Extract the (X, Y) coordinate from the center of the cell holding the provided text.  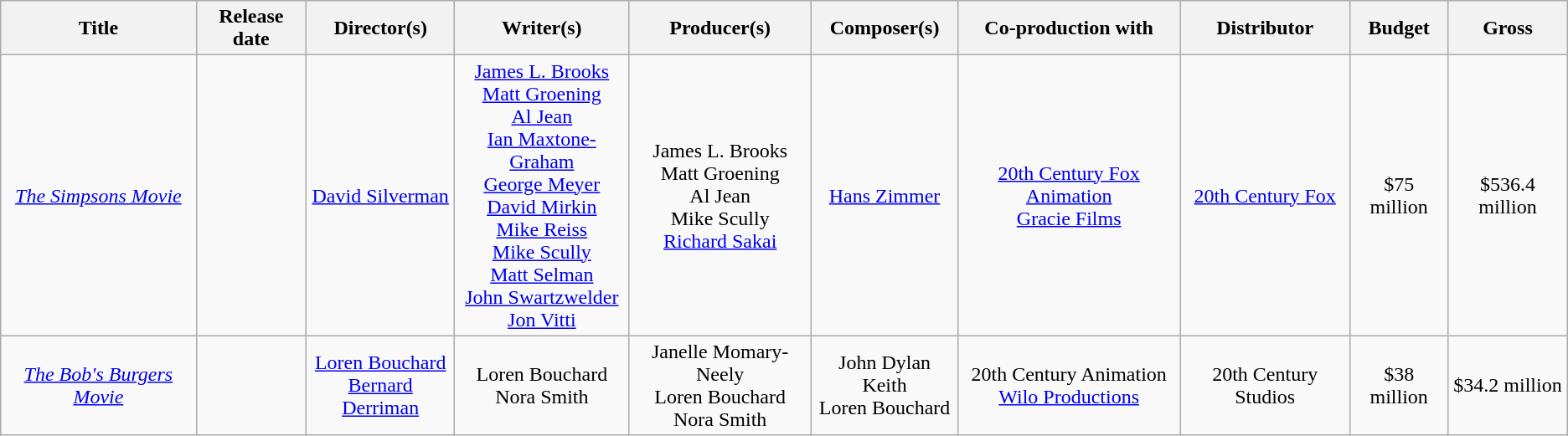
20th Century AnimationWilo Productions (1069, 385)
Loren BouchardNora Smith (542, 385)
20th Century Fox (1265, 196)
Gross (1508, 28)
Director(s) (380, 28)
20th Century Fox AnimationGracie Films (1069, 196)
$38 million (1399, 385)
John Dylan KeithLoren Bouchard (885, 385)
$536.4 million (1508, 196)
20th Century Studios (1265, 385)
Producer(s) (720, 28)
Title (99, 28)
Writer(s) (542, 28)
Co-production with (1069, 28)
James L. BrooksMatt GroeningAl JeanIan Maxtone-GrahamGeorge MeyerDavid MirkinMike ReissMike ScullyMatt SelmanJohn SwartzwelderJon Vitti (542, 196)
Loren BouchardBernard Derriman (380, 385)
Budget (1399, 28)
Hans Zimmer (885, 196)
Distributor (1265, 28)
David Silverman (380, 196)
Janelle Momary-NeelyLoren BouchardNora Smith (720, 385)
The Simpsons Movie (99, 196)
$75 million (1399, 196)
Composer(s) (885, 28)
$34.2 million (1508, 385)
Release date (251, 28)
The Bob's Burgers Movie (99, 385)
James L. BrooksMatt GroeningAl JeanMike ScullyRichard Sakai (720, 196)
